Output the (X, Y) coordinate of the center of the cell containing the given text.  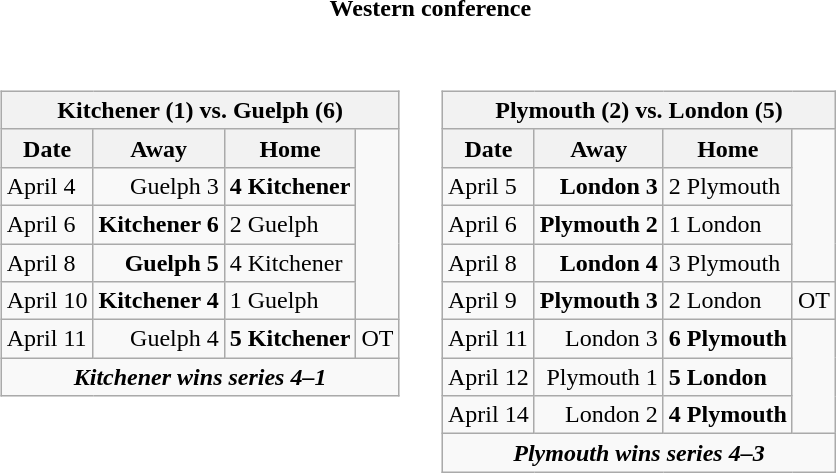
Plymouth wins series 4–3 (640, 453)
Kitchener 4 (158, 301)
3 Plymouth (728, 263)
April 10 (47, 301)
Plymouth 1 (598, 377)
1 London (728, 224)
4 Plymouth (728, 415)
5 Kitchener (290, 339)
1 Guelph (290, 301)
Kitchener wins series 4–1 (200, 377)
April 12 (489, 377)
April 5 (489, 186)
Plymouth (2) vs. London (5) (640, 110)
April 14 (489, 415)
6 Plymouth (728, 339)
Guelph 4 (158, 339)
2 Guelph (290, 224)
Kitchener 6 (158, 224)
2 London (728, 301)
5 London (728, 377)
Plymouth 2 (598, 224)
2 Plymouth (728, 186)
April 4 (47, 186)
Guelph 5 (158, 263)
April 9 (489, 301)
London 4 (598, 263)
Guelph 3 (158, 186)
London 2 (598, 415)
Kitchener (1) vs. Guelph (6) (200, 110)
Plymouth 3 (598, 301)
